Return the [x, y] coordinate for the center point of the cell that contains the specified text.  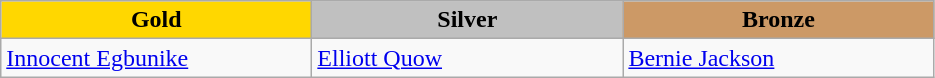
Gold [156, 20]
Elliott Quow [468, 58]
Innocent Egbunike [156, 58]
Bernie Jackson [778, 58]
Silver [468, 20]
Bronze [778, 20]
